For the text-containing cell, return its midpoint in [X, Y] coordinate format. 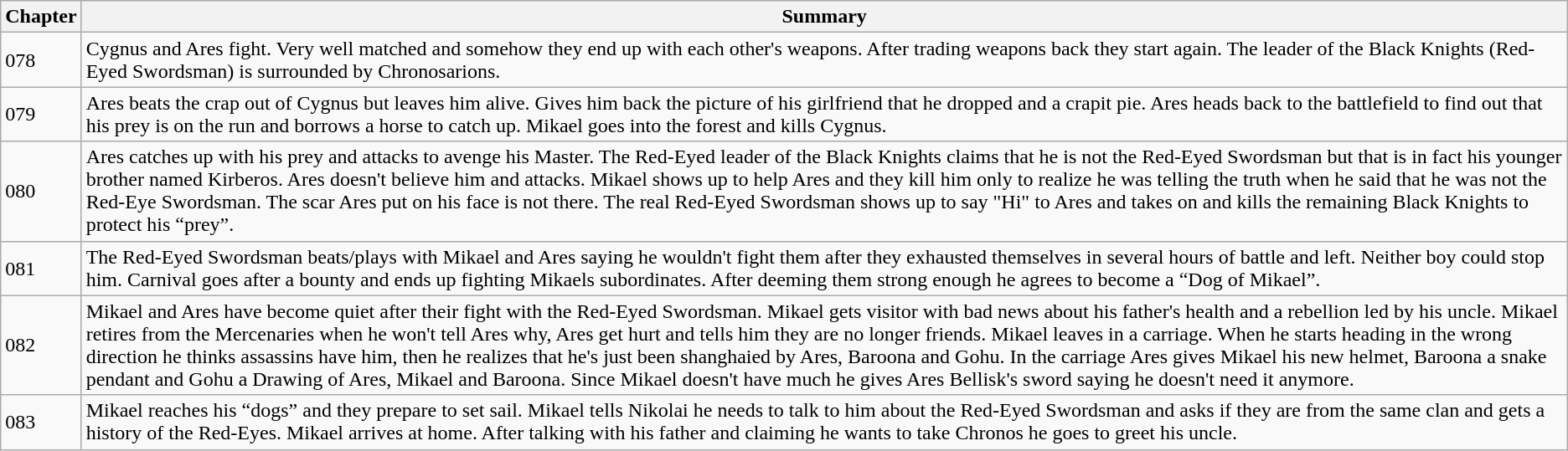
082 [41, 345]
080 [41, 191]
078 [41, 60]
083 [41, 422]
081 [41, 268]
079 [41, 114]
Chapter [41, 17]
Summary [824, 17]
